Scan for the cell matching the given text and deliver its [x, y] coordinate at center. 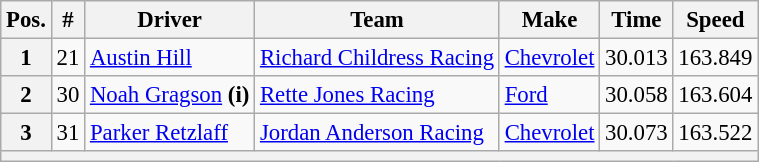
1 [26, 58]
Austin Hill [170, 58]
30.013 [636, 58]
Richard Childress Racing [378, 58]
Ford [549, 95]
Noah Gragson (i) [170, 95]
Driver [170, 20]
30.073 [636, 133]
Make [549, 20]
163.604 [716, 95]
Team [378, 20]
2 [26, 95]
Speed [716, 20]
Jordan Anderson Racing [378, 133]
21 [68, 58]
31 [68, 133]
163.522 [716, 133]
163.849 [716, 58]
3 [26, 133]
Time [636, 20]
Pos. [26, 20]
30 [68, 95]
# [68, 20]
Parker Retzlaff [170, 133]
30.058 [636, 95]
Rette Jones Racing [378, 95]
